Return (x, y) of the center of cell containing provided text 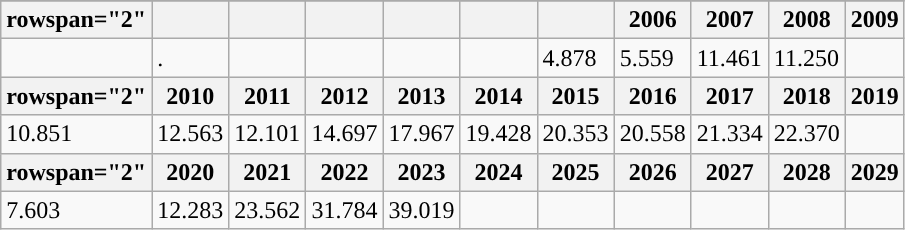
2022 (344, 172)
2009 (874, 20)
12.101 (268, 134)
2020 (190, 172)
2012 (344, 96)
12.283 (190, 210)
11.250 (806, 58)
2029 (874, 172)
2026 (652, 172)
20.558 (652, 134)
2025 (576, 172)
10.851 (76, 134)
2006 (652, 20)
2023 (422, 172)
. (190, 58)
12.563 (190, 134)
2011 (268, 96)
11.461 (730, 58)
2014 (498, 96)
17.967 (422, 134)
2028 (806, 172)
39.019 (422, 210)
2018 (806, 96)
31.784 (344, 210)
2010 (190, 96)
19.428 (498, 134)
21.334 (730, 134)
2013 (422, 96)
2027 (730, 172)
2015 (576, 96)
22.370 (806, 134)
20.353 (576, 134)
2021 (268, 172)
14.697 (344, 134)
2016 (652, 96)
2019 (874, 96)
2024 (498, 172)
23.562 (268, 210)
2008 (806, 20)
7.603 (76, 210)
2017 (730, 96)
5.559 (652, 58)
2007 (730, 20)
4.878 (576, 58)
